Determine the (X, Y) coordinate at the center of the cell enclosing the given text.  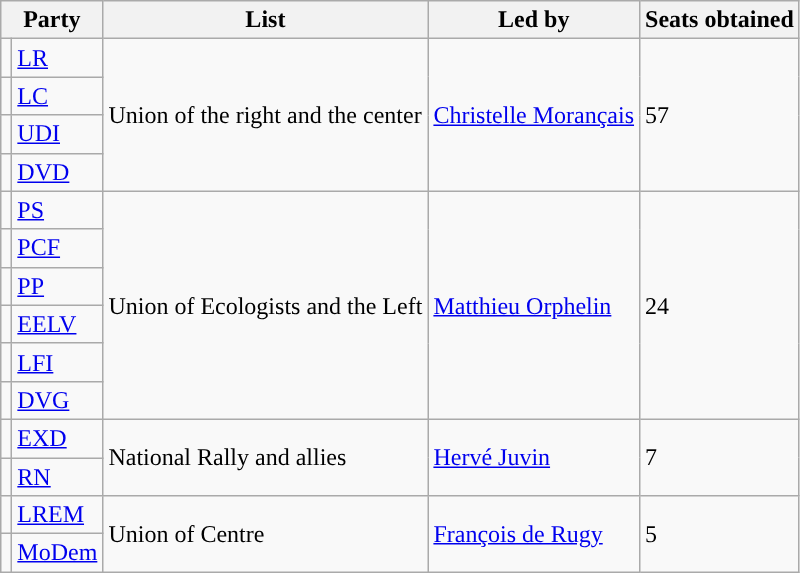
LR (58, 58)
24 (720, 305)
PS (58, 210)
MoDem (58, 553)
Union of Centre (266, 534)
EELV (58, 324)
LREM (58, 515)
RN (58, 477)
Party (52, 20)
PP (58, 286)
Seats obtained (720, 20)
LFI (58, 362)
PCF (58, 248)
5 (720, 534)
7 (720, 457)
Led by (534, 20)
DVD (58, 172)
National Rally and allies (266, 457)
Matthieu Orphelin (534, 305)
François de Rugy (534, 534)
Hervé Juvin (534, 457)
57 (720, 115)
Union of Ecologists and the Left (266, 305)
EXD (58, 438)
UDI (58, 134)
Christelle Morançais (534, 115)
DVG (58, 400)
Union of the right and the center (266, 115)
List (266, 20)
LC (58, 96)
